Provide the [X, Y] coordinate of the cell's center where the given text is located.  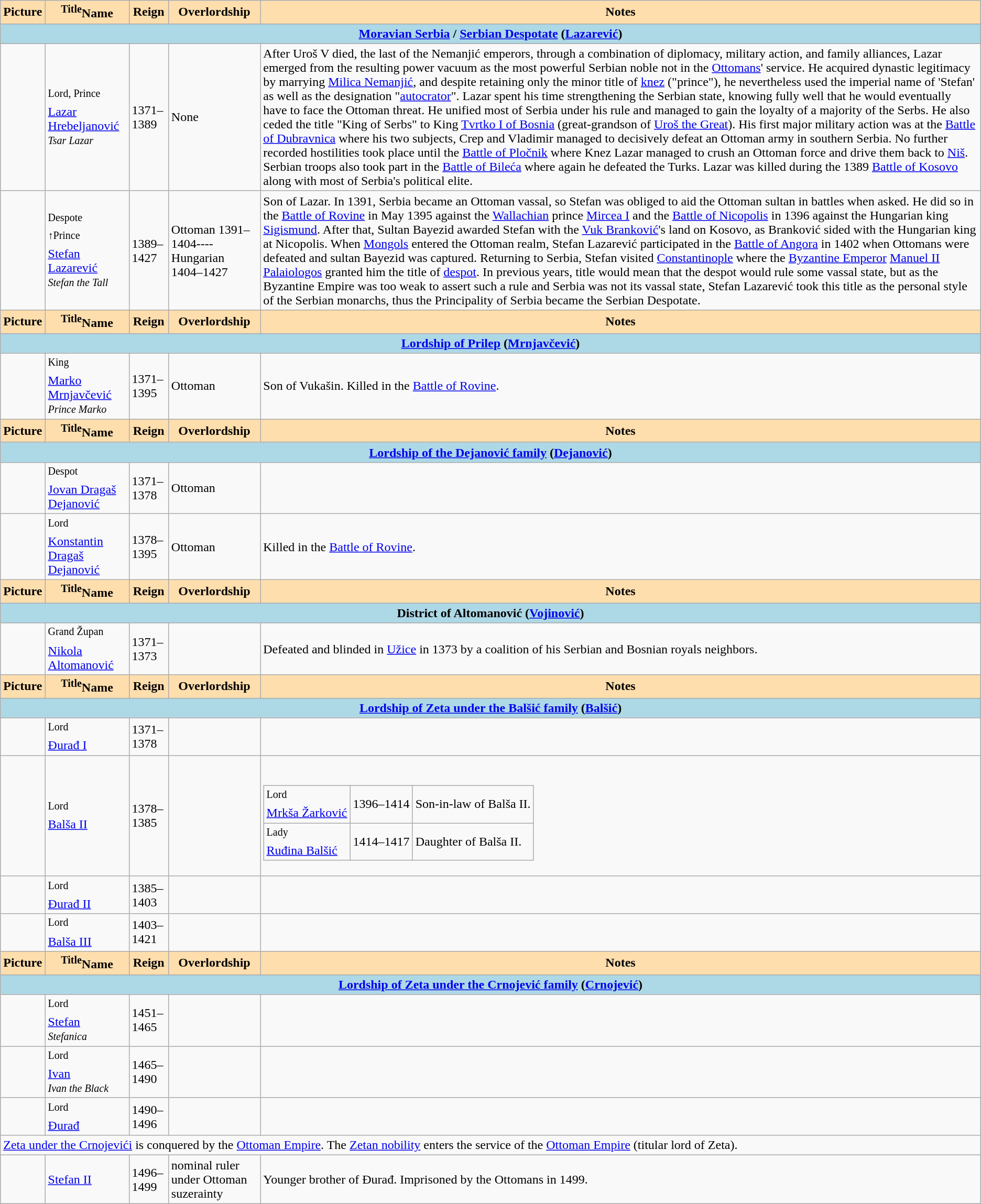
1490–1496 [149, 1117]
LordMrkša Žarković [307, 804]
Lordship of Zeta under the Crnojević family (Crnojević) [490, 984]
LordStefanStefanica [87, 1021]
Zeta under the Crnojevići is conquered by the Ottoman Empire. The Zetan nobility enters the service of the Ottoman Empire (titular lord of Zeta). [490, 1145]
LordKonstantin Dragaš Dejanović [87, 547]
Despote↑PrinceStefan LazarevićStefan the Tall [87, 250]
nominal ruler under Ottoman suzerainty [214, 1179]
LordBalša III [87, 933]
1378–1385 [149, 816]
District of Altomanović (Vojinović) [490, 613]
Lord, PrinceLazar HrebeljanovićTsar Lazar [87, 117]
Grand ŽupanNikola Altomanović [87, 649]
LordĐurađ I [87, 737]
1465–1490 [149, 1072]
1371–1389 [149, 117]
LordĐurađ II [87, 895]
1378–1395 [149, 547]
DespotJovan Dragaš Dejanović [87, 488]
Stefan II [87, 1179]
1385–1403 [149, 895]
Moravian Serbia / Serbian Despotate (Lazarević) [490, 34]
None [214, 117]
1371–1395 [149, 386]
Lordship of Prilep (Mrnjavčević) [490, 343]
Daughter of Balša II. [473, 842]
1496–1499 [149, 1179]
1371–1373 [149, 649]
Younger brother of Đurađ. Imprisoned by the Ottomans in 1499. [620, 1179]
Son of Vukašin. Killed in the Battle of Rovine. [620, 386]
1396–1414 [381, 804]
LordĐurađ [87, 1117]
1451–1465 [149, 1021]
Killed in the Battle of Rovine. [620, 547]
Son-in-law of Balša II. [473, 804]
Defeated and blinded in Užice in 1373 by a coalition of his Serbian and Bosnian royals neighbors. [620, 649]
Lordship of the Dejanović family (Dejanović) [490, 452]
Ottoman 1391–1404----Hungarian 1404–1427 [214, 250]
LadyRuđina Balšić [307, 842]
1389–1427 [149, 250]
KingMarko MrnjavčevićPrince Marko [87, 386]
1414–1417 [381, 842]
Lordship of Zeta under the Balšić family (Balšić) [490, 708]
1403–1421 [149, 933]
LordMrkša Žarković 1396–1414 Son-in-law of Balša II. LadyRuđina Balšić 1414–1417 Daughter of Balša II. [620, 816]
Lord IvanIvan the Black [87, 1072]
LordBalša II [87, 816]
